From the cell containing the given text, extract its center point as [X, Y] coordinate. 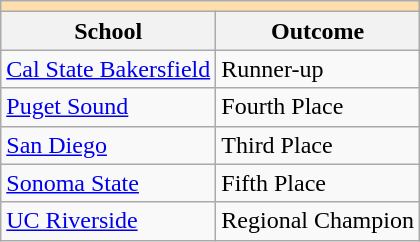
Runner-up [318, 69]
School [108, 31]
UC Riverside [108, 221]
Fourth Place [318, 107]
Outcome [318, 31]
Regional Champion [318, 221]
Third Place [318, 145]
San Diego [108, 145]
Fifth Place [318, 183]
Sonoma State [108, 183]
Cal State Bakersfield [108, 69]
Puget Sound [108, 107]
